Detect which cell encompasses the target text, then output its (X, Y) center coordinate. 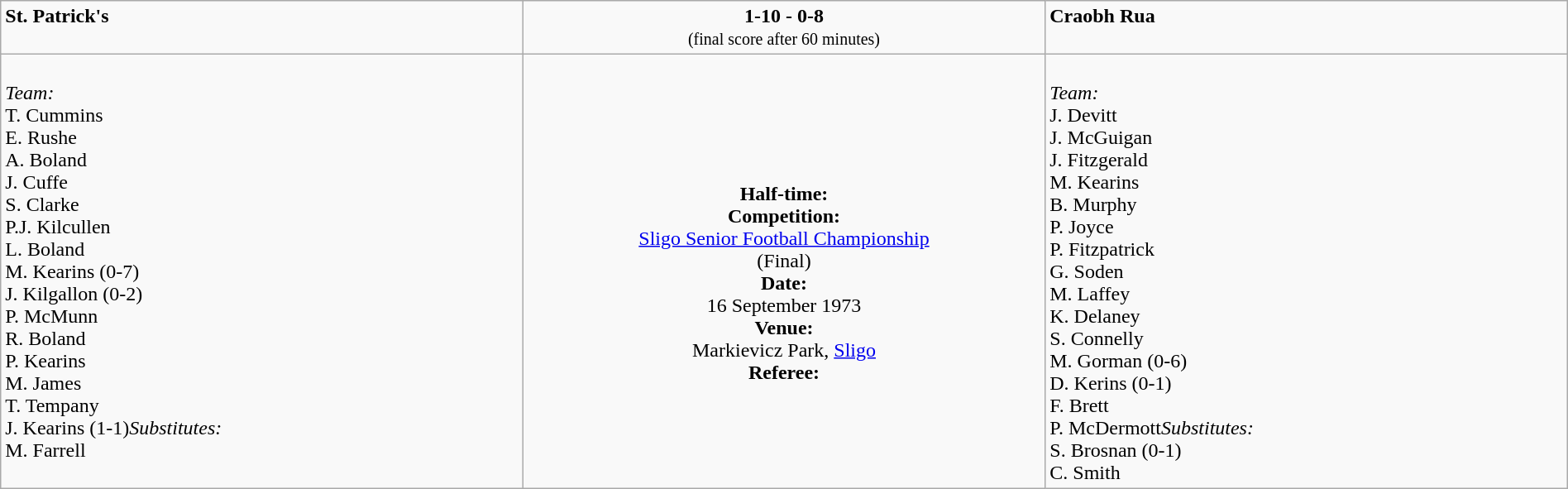
1-10 - 0-8(final score after 60 minutes) (784, 28)
Half-time:Competition:Sligo Senior Football Championship(Final)Date:16 September 1973Venue:Markievicz Park, SligoReferee: (784, 271)
Craobh Rua (1307, 28)
St. Patrick's (262, 28)
